Identify which cell holds the provided text, then report its [x, y] central coordinate. 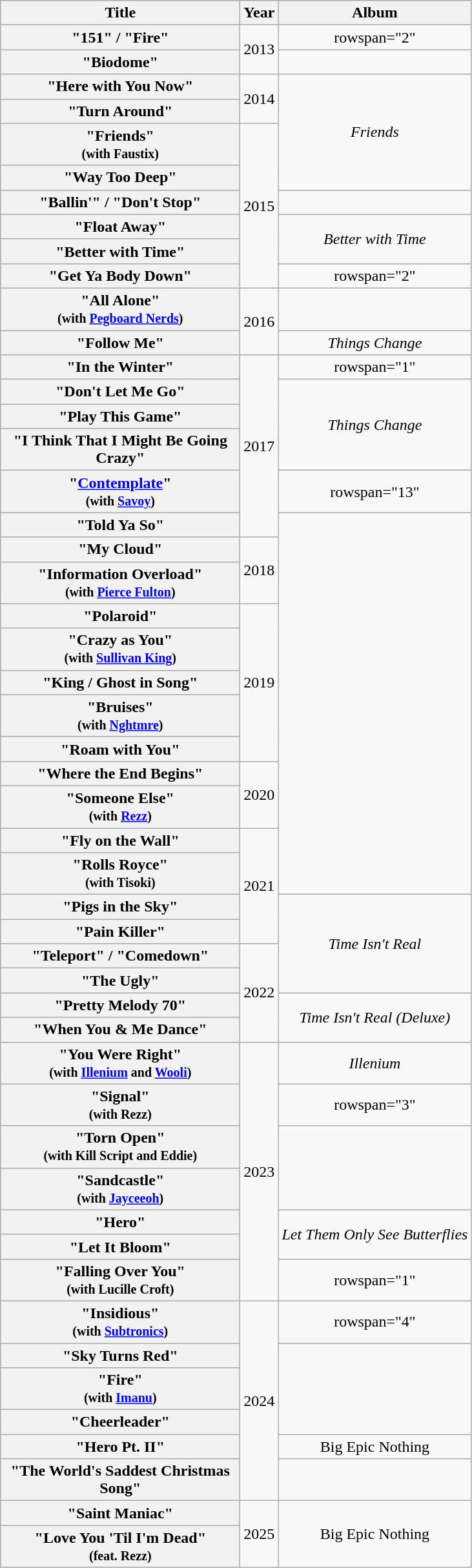
"Contemplate"(with Savoy) [120, 492]
rowspan="3" [375, 1105]
2016 [260, 321]
"Love You 'Til I'm Dead"(feat. Rezz) [120, 1547]
"Let It Bloom" [120, 1247]
"All Alone"(with Pegboard Nerds) [120, 309]
Illenium [375, 1063]
2014 [260, 99]
2020 [260, 794]
"Told Ya So" [120, 525]
"Here with You Now" [120, 87]
"Someone Else"(with Rezz) [120, 807]
Time Isn't Real (Deluxe) [375, 1017]
"Signal"(with Rezz) [120, 1105]
"Get Ya Body Down" [120, 276]
"Pigs in the Sky" [120, 907]
2015 [260, 205]
"The World's Saddest Christmas Song" [120, 1480]
"Saint Maniac" [120, 1513]
Better with Time [375, 239]
"You Were Right"(with Illenium and Wooli) [120, 1063]
2013 [260, 50]
"Sandcastle"(with Jayceeoh) [120, 1189]
"Bruises"(with Nghtmre) [120, 715]
rowspan="4" [375, 1322]
rowspan="13" [375, 492]
"Fly on the Wall" [120, 840]
"In the Winter" [120, 367]
"Hero" [120, 1222]
"Crazy as You"(with Sullivan King) [120, 649]
"Way Too Deep" [120, 178]
2018 [260, 571]
"Follow Me" [120, 343]
"Information Overload"(with Pierce Fulton) [120, 582]
"151" / "Fire" [120, 37]
"Float Away" [120, 227]
2017 [260, 446]
"Roam with You" [120, 749]
Year [260, 13]
Title [120, 13]
"Torn Open"(with Kill Script and Eddie) [120, 1146]
Album [375, 13]
2024 [260, 1401]
2025 [260, 1534]
"Hero Pt. II" [120, 1447]
"My Cloud" [120, 549]
"Play This Game" [120, 416]
"The Ugly" [120, 981]
Time Isn't Real [375, 944]
"Pain Killer" [120, 932]
"I Think That I Might Be Going Crazy" [120, 449]
"Rolls Royce"(with Tisoki) [120, 874]
"Friends"(with Faustix) [120, 145]
"Biodome" [120, 62]
"Pretty Melody 70" [120, 1005]
"Ballin'" / "Don't Stop" [120, 202]
2019 [260, 682]
Friends [375, 132]
2023 [260, 1171]
2021 [260, 886]
"Teleport" / "Comedown" [120, 956]
"When You & Me Dance" [120, 1030]
"Better with Time" [120, 251]
"Don't Let Me Go" [120, 392]
"Sky Turns Red" [120, 1355]
"Polaroid" [120, 616]
"King / Ghost in Song" [120, 682]
"Falling Over You"(with Lucille Croft) [120, 1279]
"Cheerleader" [120, 1422]
"Insidious"(with Subtronics) [120, 1322]
Let Them Only See Butterflies [375, 1234]
2022 [260, 993]
"Fire"(with Imanu) [120, 1389]
"Turn Around" [120, 111]
"Where the End Begins" [120, 773]
